Detect which cell encompasses the target text, then output its [x, y] center coordinate. 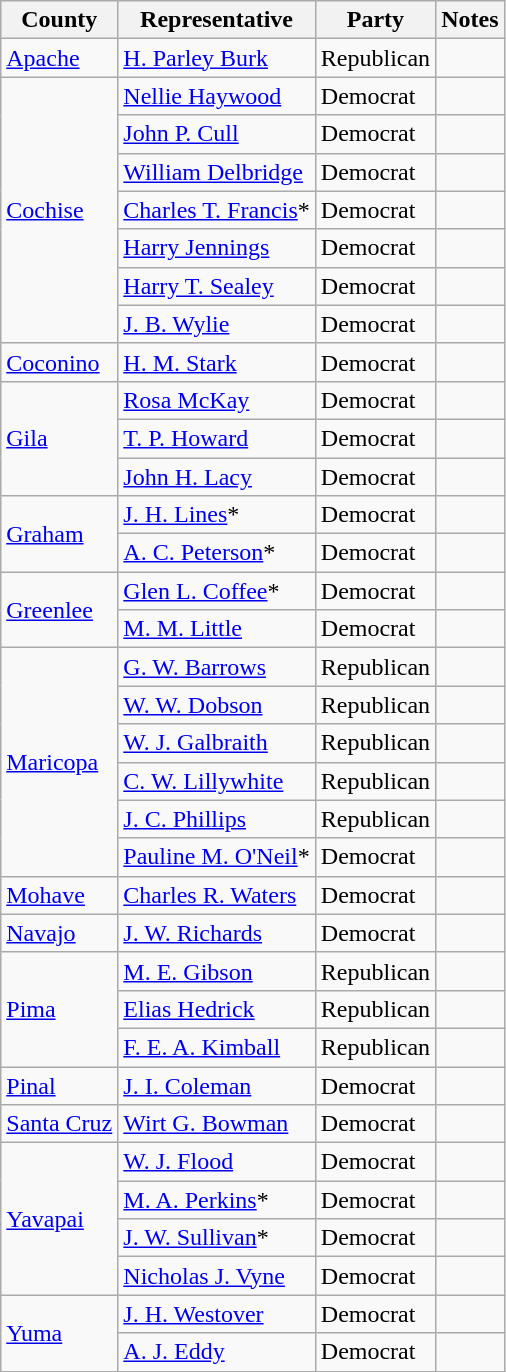
A. C. Peterson* [216, 553]
Rosa McKay [216, 400]
Pauline M. O'Neil* [216, 857]
Cochise [60, 210]
Charles T. Francis* [216, 210]
G. W. Barrows [216, 667]
Yuma [60, 1333]
Pinal [60, 1085]
J. H. Lines* [216, 515]
Representative [216, 20]
Yavapai [60, 1219]
John P. Cull [216, 134]
Wirt G. Bowman [216, 1124]
J. C. Phillips [216, 819]
M. M. Little [216, 629]
Graham [60, 534]
Navajo [60, 933]
H. Parley Burk [216, 58]
Harry T. Sealey [216, 286]
William Delbridge [216, 172]
Maricopa [60, 762]
Gila [60, 438]
Pima [60, 1009]
Harry Jennings [216, 248]
Notes [470, 20]
Greenlee [60, 610]
J. W. Richards [216, 933]
Elias Hedrick [216, 1009]
Nellie Haywood [216, 96]
T. P. Howard [216, 438]
Coconino [60, 362]
C. W. Lillywhite [216, 781]
F. E. A. Kimball [216, 1047]
W. J. Galbraith [216, 743]
Charles R. Waters [216, 895]
County [60, 20]
Santa Cruz [60, 1124]
John H. Lacy [216, 477]
H. M. Stark [216, 362]
A. J. Eddy [216, 1352]
Mohave [60, 895]
Apache [60, 58]
M. A. Perkins* [216, 1200]
Party [375, 20]
J. I. Coleman [216, 1085]
Glen L. Coffee* [216, 591]
J. B. Wylie [216, 324]
J. W. Sullivan* [216, 1238]
Nicholas J. Vyne [216, 1276]
W. J. Flood [216, 1162]
W. W. Dobson [216, 705]
M. E. Gibson [216, 971]
J. H. Westover [216, 1314]
